From the cell containing the given text, extract its center point as (x, y) coordinate. 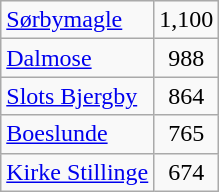
988 (186, 58)
Dalmose (78, 58)
864 (186, 96)
1,100 (186, 20)
765 (186, 134)
Boeslunde (78, 134)
Slots Bjergby (78, 96)
Kirke Stillinge (78, 172)
674 (186, 172)
Sørbymagle (78, 20)
